Scan for the cell matching the given text and deliver its [X, Y] coordinate at center. 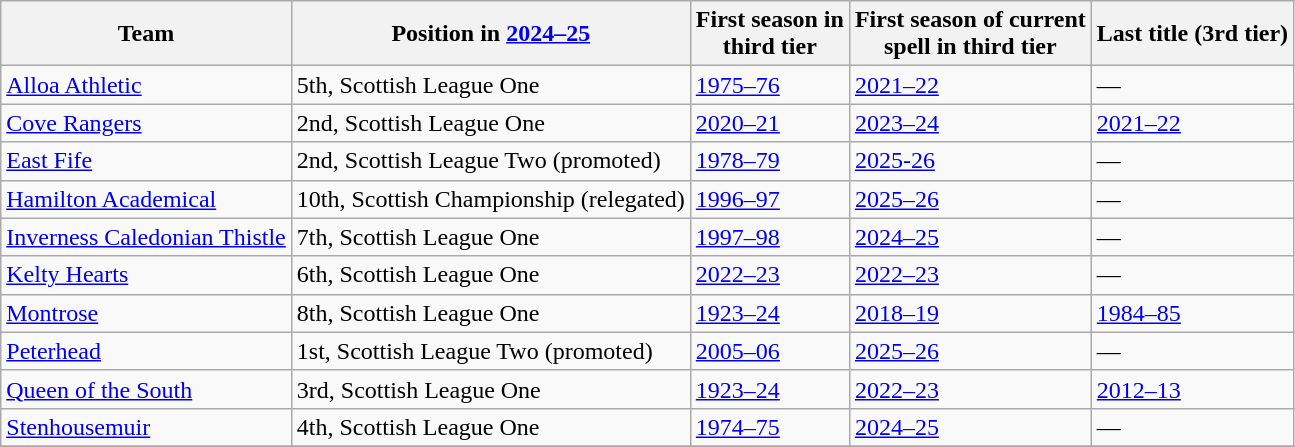
Hamilton Academical [146, 199]
Inverness Caledonian Thistle [146, 237]
Cove Rangers [146, 123]
2nd, Scottish League Two (promoted) [490, 161]
1975–76 [770, 85]
8th, Scottish League One [490, 313]
Last title (3rd tier) [1192, 34]
10th, Scottish Championship (relegated) [490, 199]
4th, Scottish League One [490, 427]
First season of currentspell in third tier [970, 34]
Alloa Athletic [146, 85]
Kelty Hearts [146, 275]
2025-26 [970, 161]
Peterhead [146, 351]
1984–85 [1192, 313]
1996–97 [770, 199]
6th, Scottish League One [490, 275]
Stenhousemuir [146, 427]
1997–98 [770, 237]
Queen of the South [146, 389]
Montrose [146, 313]
1978–79 [770, 161]
2nd, Scottish League One [490, 123]
1st, Scottish League Two (promoted) [490, 351]
Team [146, 34]
Position in 2024–25 [490, 34]
5th, Scottish League One [490, 85]
7th, Scottish League One [490, 237]
East Fife [146, 161]
2023–24 [970, 123]
2020–21 [770, 123]
2012–13 [1192, 389]
2005–06 [770, 351]
3rd, Scottish League One [490, 389]
First season inthird tier [770, 34]
2018–19 [970, 313]
1974–75 [770, 427]
